Determine the (x, y) coordinate at the center of the cell enclosing the given text.  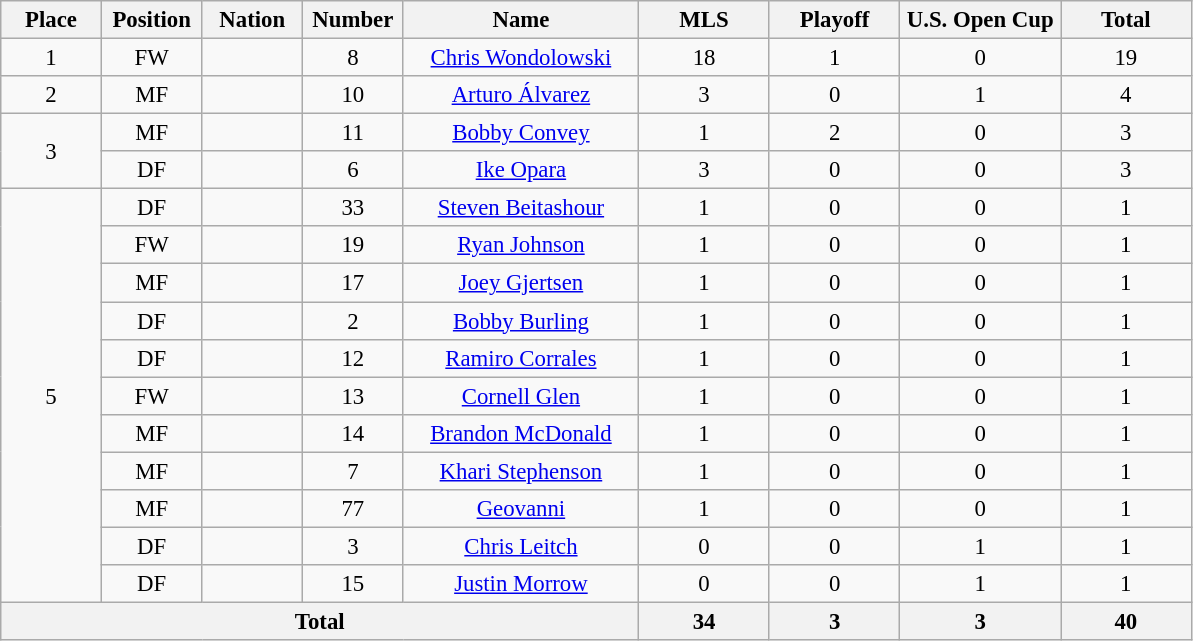
Joey Gjertsen (521, 283)
7 (354, 471)
15 (354, 584)
40 (1126, 621)
34 (704, 621)
Name (521, 20)
12 (354, 358)
Position (152, 20)
Arturo Álvarez (521, 95)
Khari Stephenson (521, 471)
Bobby Burling (521, 321)
14 (354, 433)
13 (354, 396)
17 (354, 283)
MLS (704, 20)
Number (354, 20)
Ramiro Corrales (521, 358)
33 (354, 208)
8 (354, 58)
4 (1126, 95)
Brandon McDonald (521, 433)
Steven Beitashour (521, 208)
Cornell Glen (521, 396)
U.S. Open Cup (980, 20)
Playoff (834, 20)
Geovanni (521, 509)
18 (704, 58)
10 (354, 95)
5 (52, 396)
Chris Wondolowski (521, 58)
Bobby Convey (521, 133)
Justin Morrow (521, 584)
Ryan Johnson (521, 245)
Ike Opara (521, 170)
11 (354, 133)
Nation (252, 20)
Place (52, 20)
77 (354, 509)
6 (354, 170)
Chris Leitch (521, 546)
